Provide the (x, y) coordinate of the cell's center where the given text is located.  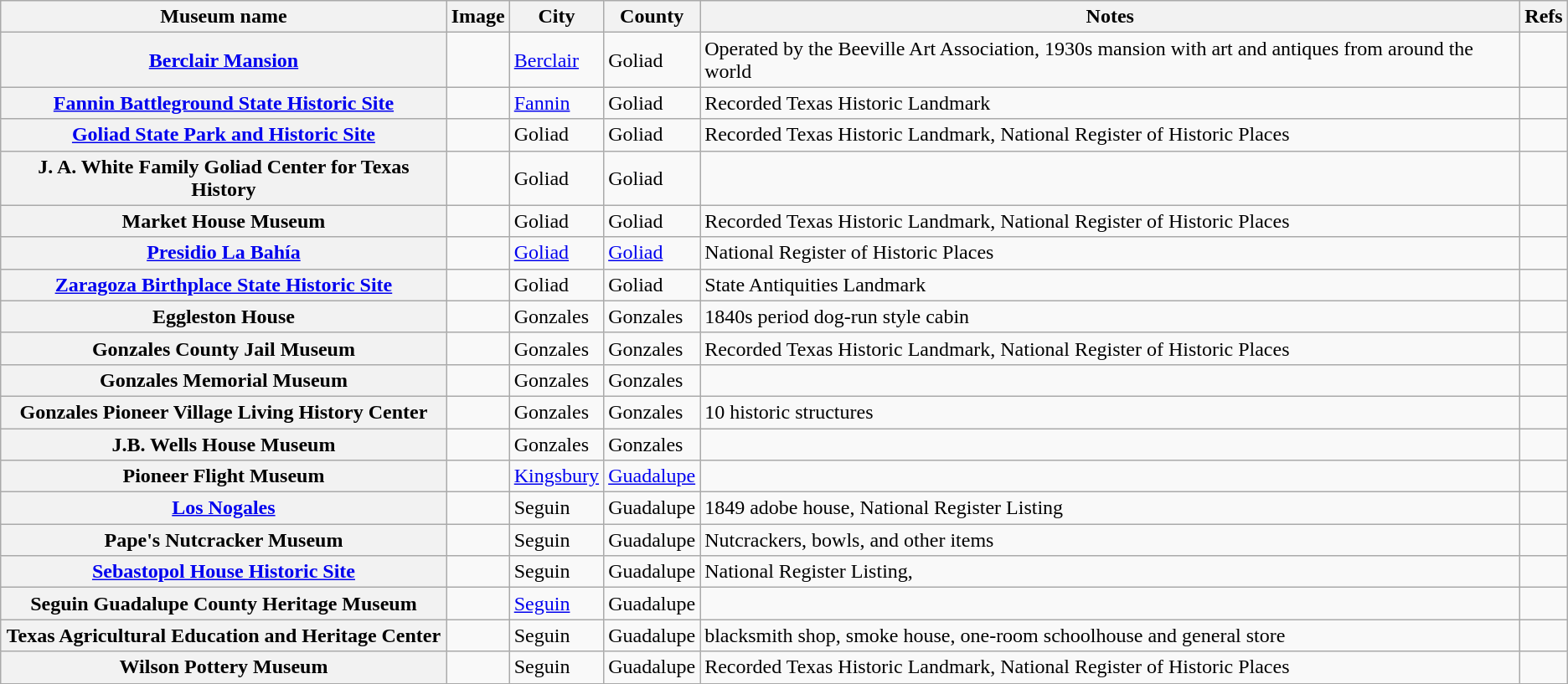
Los Nogales (224, 508)
Sebastopol House Historic Site (224, 572)
Zaragoza Birthplace State Historic Site (224, 285)
J. A. White Family Goliad Center for Texas History (224, 177)
Operated by the Beeville Art Association, 1930s mansion with art and antiques from around the world (1111, 60)
Wilson Pottery Museum (224, 667)
1849 adobe house, National Register Listing (1111, 508)
Kingsbury (556, 476)
Berclair Mansion (224, 60)
Recorded Texas Historic Landmark (1111, 103)
Fannin (556, 103)
Pioneer Flight Museum (224, 476)
County (652, 17)
1840s period dog-run style cabin (1111, 316)
Fannin Battleground State Historic Site (224, 103)
Pape's Nutcracker Museum (224, 540)
Gonzales County Jail Museum (224, 348)
Refs (1544, 17)
Image (477, 17)
National Register of Historic Places (1111, 253)
State Antiquities Landmark (1111, 285)
10 historic structures (1111, 412)
National Register Listing, (1111, 572)
Nutcrackers, bowls, and other items (1111, 540)
Goliad State Park and Historic Site (224, 135)
Eggleston House (224, 316)
J.B. Wells House Museum (224, 445)
Seguin Guadalupe County Heritage Museum (224, 604)
Museum name (224, 17)
blacksmith shop, smoke house, one-room schoolhouse and general store (1111, 635)
Texas Agricultural Education and Heritage Center (224, 635)
Berclair (556, 60)
Market House Museum (224, 221)
Gonzales Memorial Museum (224, 380)
Gonzales Pioneer Village Living History Center (224, 412)
Presidio La Bahía (224, 253)
Notes (1111, 17)
City (556, 17)
